For the text-containing cell, return its midpoint in (x, y) coordinate format. 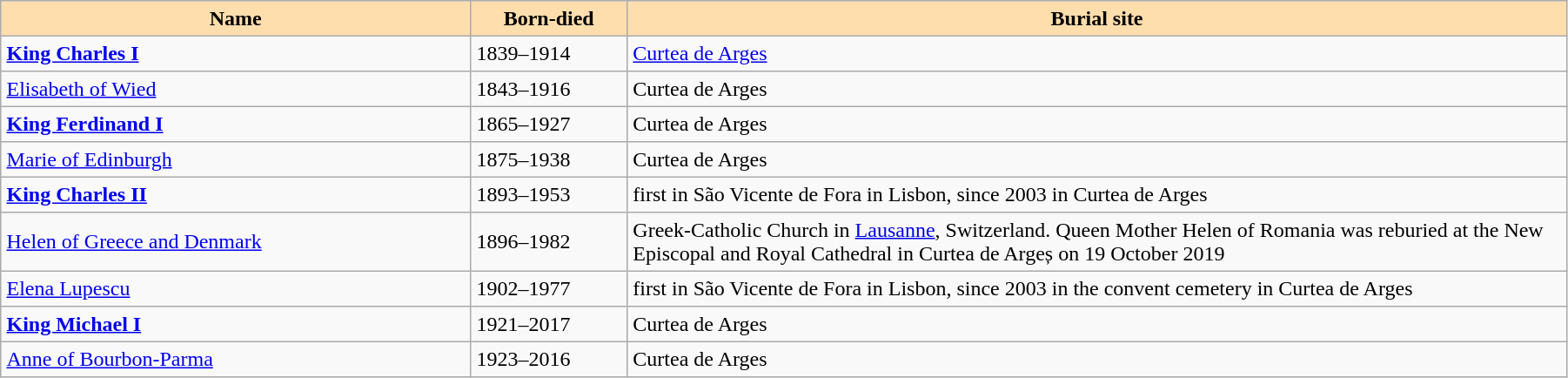
1893–1953 (549, 194)
Elena Lupescu (236, 288)
King Michael I (236, 324)
Name (236, 18)
1896–1982 (549, 242)
King Charles I (236, 53)
Elisabeth of Wied (236, 89)
Born-died (549, 18)
1875–1938 (549, 159)
Marie of Edinburgh (236, 159)
first in São Vicente de Fora in Lisbon, since 2003 in Curtea de Arges (1097, 194)
1865–1927 (549, 124)
1839–1914 (549, 53)
1921–2017 (549, 324)
Helen of Greece and Denmark (236, 242)
1923–2016 (549, 359)
King Ferdinand I (236, 124)
1843–1916 (549, 89)
Burial site (1097, 18)
Anne of Bourbon-Parma (236, 359)
1902–1977 (549, 288)
King Charles II (236, 194)
first in São Vicente de Fora in Lisbon, since 2003 in the convent cemetery in Curtea de Arges (1097, 288)
